Find where the given text appears and provide that cell's center as [x, y] coordinate. 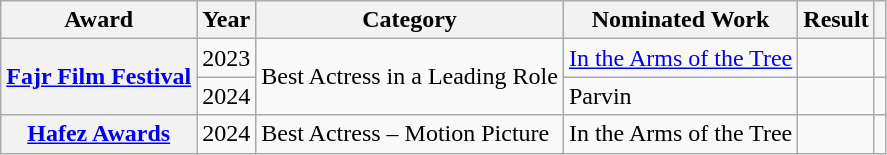
Result [836, 20]
Hafez Awards [99, 134]
Parvin [680, 96]
Award [99, 20]
Best Actress – Motion Picture [410, 134]
Nominated Work [680, 20]
Fajr Film Festival [99, 77]
Best Actress in a Leading Role [410, 77]
2023 [226, 58]
Category [410, 20]
Year [226, 20]
